Capture the cell that displays the provided text and extract its (x, y) central coordinate. 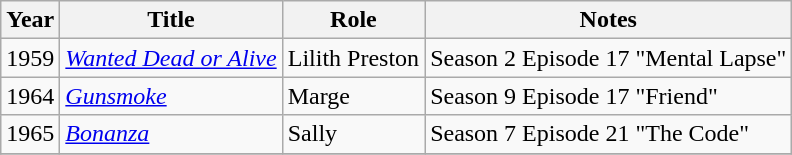
Gunsmoke (171, 96)
1964 (30, 96)
Year (30, 20)
Title (171, 20)
Wanted Dead or Alive (171, 58)
Sally (353, 134)
Notes (608, 20)
Season 9 Episode 17 "Friend" (608, 96)
1959 (30, 58)
Role (353, 20)
1965 (30, 134)
Season 7 Episode 21 "The Code" (608, 134)
Marge (353, 96)
Lilith Preston (353, 58)
Bonanza (171, 134)
Season 2 Episode 17 "Mental Lapse" (608, 58)
